Capture the cell that displays the provided text and extract its [x, y] central coordinate. 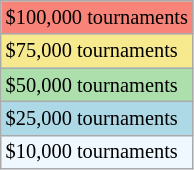
$100,000 tournaments [97, 17]
$25,000 tournaments [97, 118]
$10,000 tournaments [97, 152]
$75,000 tournaments [97, 51]
$50,000 tournaments [97, 85]
